Search for the cell housing the specified text and yield its [X, Y] center coordinate. 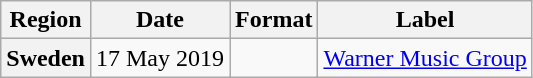
Region [46, 20]
Label [425, 20]
Sweden [46, 58]
Warner Music Group [425, 58]
Date [160, 20]
Format [274, 20]
17 May 2019 [160, 58]
